Return the [X, Y] coordinate for the center point of the cell that contains the specified text.  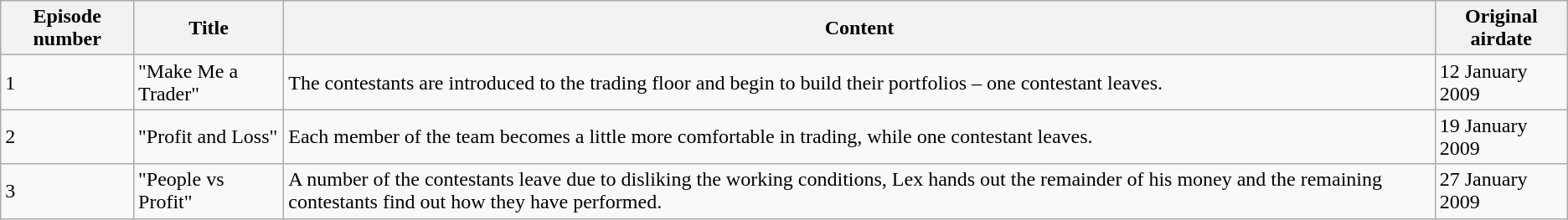
"Make Me a Trader" [209, 82]
Original airdate [1501, 28]
"People vs Profit" [209, 191]
Content [859, 28]
Title [209, 28]
Episode number [67, 28]
19 January 2009 [1501, 137]
The contestants are introduced to the trading floor and begin to build their portfolios – one contestant leaves. [859, 82]
1 [67, 82]
2 [67, 137]
12 January 2009 [1501, 82]
3 [67, 191]
"Profit and Loss" [209, 137]
27 January 2009 [1501, 191]
Each member of the team becomes a little more comfortable in trading, while one contestant leaves. [859, 137]
